Scan for the cell matching the given text and deliver its [X, Y] coordinate at center. 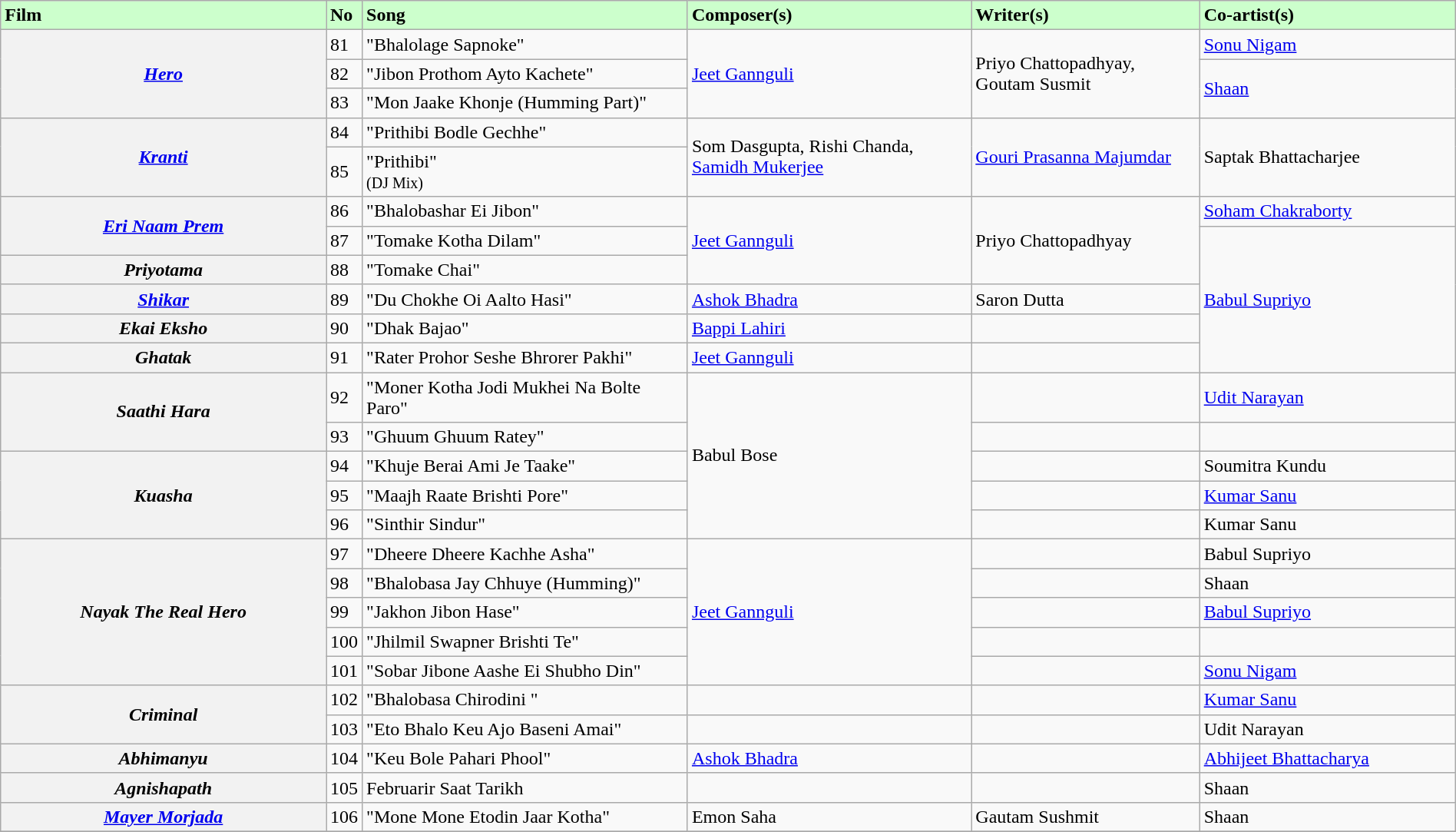
103 [344, 729]
Februarir Saat Tarikh [525, 787]
Ghatak [164, 357]
100 [344, 641]
Saptak Bhattacharjee [1327, 157]
Composer(s) [829, 15]
"Eto Bhalo Keu Ajo Baseni Amai" [525, 729]
"Du Chokhe Oi Aalto Hasi" [525, 299]
Babul Bose [829, 455]
Soham Chakraborty [1327, 211]
Priyo Chattopadhyay [1086, 240]
92 [344, 396]
104 [344, 758]
Soumitra Kundu [1327, 466]
101 [344, 671]
Priyo Chattopadhyay, Goutam Susmit [1086, 74]
Saron Dutta [1086, 299]
"Khuje Berai Ami Je Taake" [525, 466]
93 [344, 437]
Bappi Lahiri [829, 328]
"Tomake Chai" [525, 270]
"Jhilmil Swapner Brishti Te" [525, 641]
88 [344, 270]
"Dheere Dheere Kachhe Asha" [525, 554]
Emon Saha [829, 817]
Agnishapath [164, 787]
Gautam Sushmit [1086, 817]
"Ghuum Ghuum Ratey" [525, 437]
Writer(s) [1086, 15]
99 [344, 612]
"Jakhon Jibon Hase" [525, 612]
"Jibon Prothom Ayto Kachete" [525, 74]
102 [344, 700]
Priyotama [164, 270]
Abhijeet Bhattacharya [1327, 758]
Abhimanyu [164, 758]
83 [344, 103]
96 [344, 525]
91 [344, 357]
Saathi Hara [164, 412]
Hero [164, 74]
"Bhalobashar Ei Jibon" [525, 211]
Film [164, 15]
"Rater Prohor Seshe Bhrorer Pakhi" [525, 357]
"Mone Mone Etodin Jaar Kotha" [525, 817]
Som Dasgupta, Rishi Chanda, Samidh Mukerjee [829, 157]
"Sinthir Sindur" [525, 525]
"Bhalobasa Chirodini " [525, 700]
Mayer Morjada [164, 817]
87 [344, 240]
Eri Naam Prem [164, 226]
Shikar [164, 299]
82 [344, 74]
Gouri Prasanna Majumdar [1086, 157]
95 [344, 496]
"Moner Kotha Jodi Mukhei Na Bolte Paro" [525, 396]
85 [344, 172]
"Prithibi Bodle Gechhe" [525, 132]
97 [344, 554]
106 [344, 817]
89 [344, 299]
94 [344, 466]
Co-artist(s) [1327, 15]
Kuasha [164, 496]
"Tomake Kotha Dilam" [525, 240]
No [344, 15]
Kranti [164, 157]
"Dhak Bajao" [525, 328]
Criminal [164, 714]
81 [344, 45]
"Bhalolage Sapnoke" [525, 45]
84 [344, 132]
86 [344, 211]
"Maajh Raate Brishti Pore" [525, 496]
"Sobar Jibone Aashe Ei Shubho Din" [525, 671]
"Prithibi"(DJ Mix) [525, 172]
"Mon Jaake Khonje (Humming Part)" [525, 103]
Song [525, 15]
Ekai Eksho [164, 328]
105 [344, 787]
"Keu Bole Pahari Phool" [525, 758]
"Bhalobasa Jay Chhuye (Humming)" [525, 583]
Nayak The Real Hero [164, 612]
98 [344, 583]
90 [344, 328]
